Identify which cell holds the provided text, then report its (x, y) central coordinate. 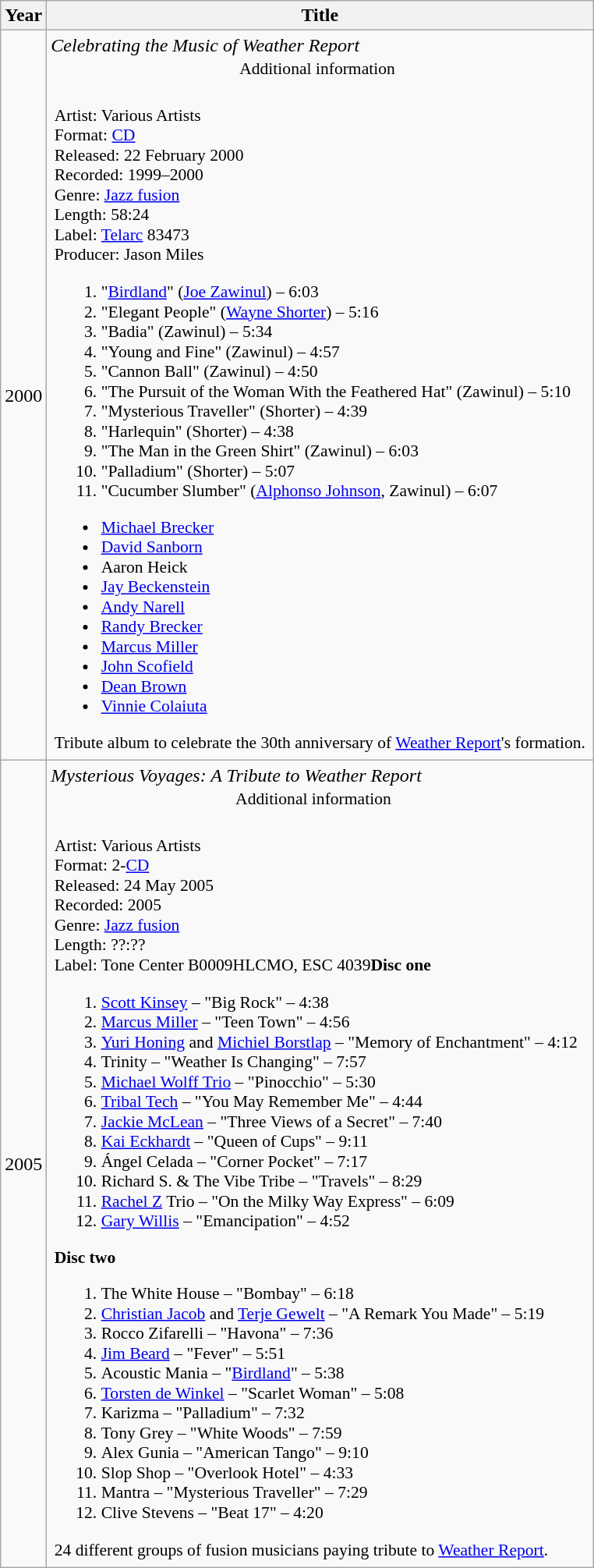
Year (23, 16)
2005 (23, 1164)
2000 (23, 396)
Title (320, 16)
